Extract the [X, Y] coordinate from the center of the cell holding the provided text.  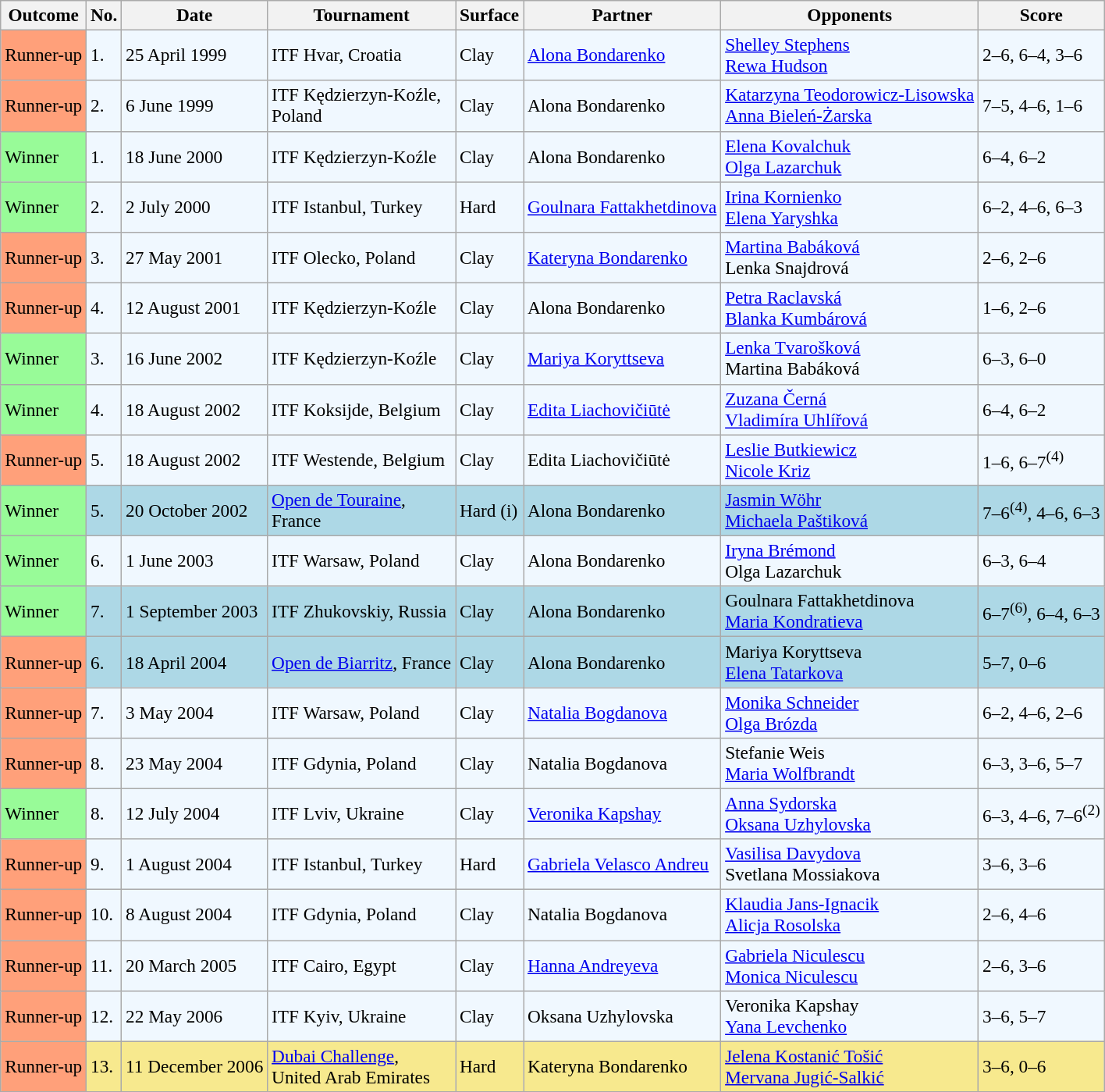
Gabriela Niculescu Monica Niculescu [850, 965]
8 August 2004 [195, 915]
ITF Zhukovskiy, Russia [362, 612]
Tournament [362, 15]
Date [195, 15]
3–6, 0–6 [1041, 1066]
6 June 1999 [195, 106]
ITF Westende, Belgium [362, 459]
Irina Kornienko Elena Yaryshka [850, 206]
Hard (i) [490, 510]
22 May 2006 [195, 1016]
5–7, 0–6 [1041, 662]
ITF Hvar, Croatia [362, 55]
Klaudia Jans-Ignacik Alicja Rosolska [850, 915]
20 October 2002 [195, 510]
Elena Kovalchuk Olga Lazarchuk [850, 156]
Iryna Brémond Olga Lazarchuk [850, 560]
1 August 2004 [195, 865]
6–3, 3–6, 5–7 [1041, 763]
Gabriela Velasco Andreu [623, 865]
ITF Kyiv, Ukraine [362, 1016]
Mariya Koryttseva [623, 359]
Jasmin Wöhr Michaela Paštiková [850, 510]
ITF Lviv, Ukraine [362, 813]
3–6, 5–7 [1041, 1016]
Stefanie Weis Maria Wolfbrandt [850, 763]
6–7(6), 6–4, 6–3 [1041, 612]
Outcome [44, 15]
Anna Sydorska Oksana Uzhylovska [850, 813]
Oksana Uzhylovska [623, 1016]
Partner [623, 15]
23 May 2004 [195, 763]
11. [105, 965]
Vasilisa Davydova Svetlana Mossiakova [850, 865]
Lenka Tvarošková Martina Babáková [850, 359]
6–2, 4–6, 6–3 [1041, 206]
7–6(4), 4–6, 6–3 [1041, 510]
Score [1041, 15]
Zuzana Černá Vladimíra Uhlířová [850, 409]
6–3, 6–4 [1041, 560]
6–3, 4–6, 7–6(2) [1041, 813]
ITF Kędzierzyn-Koźle, Poland [362, 106]
2–6, 4–6 [1041, 915]
2–6, 3–6 [1041, 965]
Goulnara Fattakhetdinova [623, 206]
Open de Biarritz, France [362, 662]
12 July 2004 [195, 813]
Open de Touraine, France [362, 510]
2 July 2000 [195, 206]
27 May 2001 [195, 258]
1–6, 2–6 [1041, 308]
3 May 2004 [195, 712]
No. [105, 15]
Veronika Kapshay Yana Levchenko [850, 1016]
Goulnara Fattakhetdinova Maria Kondratieva [850, 612]
ITF Koksijde, Belgium [362, 409]
6–2, 4–6, 2–6 [1041, 712]
1 June 2003 [195, 560]
7–5, 4–6, 1–6 [1041, 106]
12 August 2001 [195, 308]
18 April 2004 [195, 662]
Monika Schneider Olga Brózda [850, 712]
10. [105, 915]
16 June 2002 [195, 359]
Dubai Challenge, United Arab Emirates [362, 1066]
11 December 2006 [195, 1066]
Hanna Andreyeva [623, 965]
Martina Babáková Lenka Snajdrová [850, 258]
Shelley Stephens Rewa Hudson [850, 55]
Petra Raclavská Blanka Kumbárová [850, 308]
ITF Cairo, Egypt [362, 965]
20 March 2005 [195, 965]
1–6, 6–7(4) [1041, 459]
6–3, 6–0 [1041, 359]
Jelena Kostanić Tošić Mervana Jugić-Salkić [850, 1066]
Veronika Kapshay [623, 813]
Leslie Butkiewicz Nicole Kriz [850, 459]
ITF Olecko, Poland [362, 258]
Mariya Koryttseva Elena Tatarkova [850, 662]
Surface [490, 15]
Katarzyna Teodorowicz-Lisowska Anna Bieleń-Żarska [850, 106]
2–6, 2–6 [1041, 258]
12. [105, 1016]
18 June 2000 [195, 156]
25 April 1999 [195, 55]
13. [105, 1066]
9. [105, 865]
1 September 2003 [195, 612]
3–6, 3–6 [1041, 865]
2–6, 6–4, 3–6 [1041, 55]
Opponents [850, 15]
